Scan for the cell matching the given text and deliver its [x, y] coordinate at center. 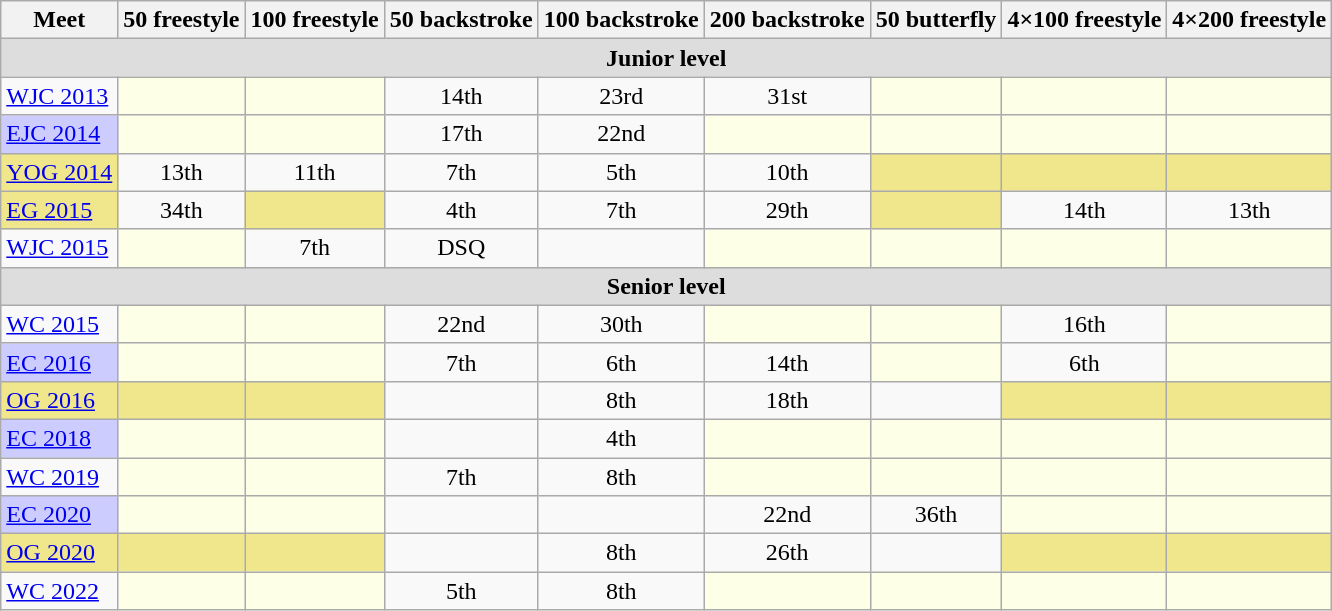
50 butterfly [936, 20]
18th [787, 400]
50 freestyle [182, 20]
OG 2016 [60, 400]
4×200 freestyle [1250, 20]
Junior level [666, 58]
DSQ [461, 248]
WJC 2013 [60, 96]
EC 2018 [60, 438]
26th [787, 553]
36th [936, 515]
EC 2016 [60, 362]
OG 2020 [60, 553]
EJC 2014 [60, 134]
17th [461, 134]
16th [1084, 324]
Meet [60, 20]
100 freestyle [314, 20]
WJC 2015 [60, 248]
50 backstroke [461, 20]
11th [314, 172]
4×100 freestyle [1084, 20]
WC 2015 [60, 324]
EG 2015 [60, 210]
EC 2020 [60, 515]
23rd [621, 96]
WC 2019 [60, 477]
30th [621, 324]
10th [787, 172]
100 backstroke [621, 20]
Senior level [666, 286]
YOG 2014 [60, 172]
29th [787, 210]
34th [182, 210]
200 backstroke [787, 20]
WC 2022 [60, 591]
31st [787, 96]
